Output the [x, y] coordinate of the center of the cell containing the given text.  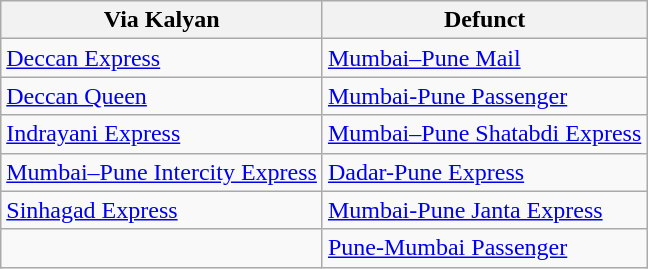
Mumbai–Pune Shatabdi Express [484, 134]
Mumbai–Pune Intercity Express [162, 172]
Dadar-Pune Express [484, 172]
Via Kalyan [162, 20]
Mumbai-Pune Janta Express [484, 210]
Sinhagad Express [162, 210]
Pune-Mumbai Passenger [484, 248]
Deccan Express [162, 58]
Deccan Queen [162, 96]
Mumbai–Pune Mail [484, 58]
Defunct [484, 20]
Indrayani Express [162, 134]
Mumbai-Pune Passenger [484, 96]
